Locate the cell with the specified text and output its [x, y] center coordinate. 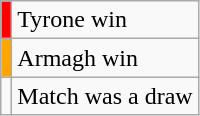
Tyrone win [105, 20]
Match was a draw [105, 96]
Armagh win [105, 58]
